Extract the [X, Y] coordinate from the center of the cell holding the provided text.  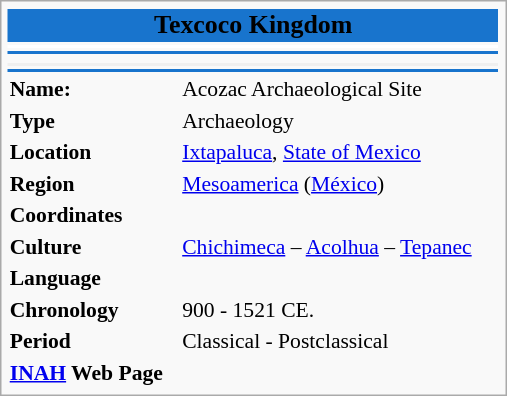
INAH Web Page [92, 372]
Classical - Postclassical [340, 341]
Mesoamerica (México) [340, 183]
Archaeology [340, 120]
Location [92, 152]
Language [92, 278]
Period [92, 341]
Region [92, 183]
Acozac Archaeological Site [340, 89]
Type [92, 120]
Chichimeca – Acolhua – Tepanec [340, 246]
Chronology [92, 309]
900 - 1521 CE. [340, 309]
Ixtapaluca, State of Mexico [340, 152]
Name: [92, 89]
Culture [92, 246]
Texcoco Kingdom [253, 26]
Coordinates [92, 215]
